Identify which cell holds the provided text, then report its (x, y) central coordinate. 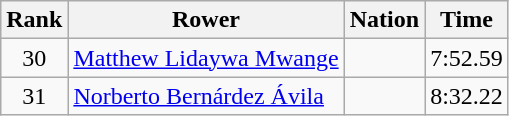
8:32.22 (467, 96)
Norberto Bernárdez Ávila (206, 96)
7:52.59 (467, 58)
Rower (206, 20)
Matthew Lidaywa Mwange (206, 58)
Rank (34, 20)
30 (34, 58)
Nation (384, 20)
Time (467, 20)
31 (34, 96)
